Provide the [X, Y] coordinate of the cell's center where the given text is located.  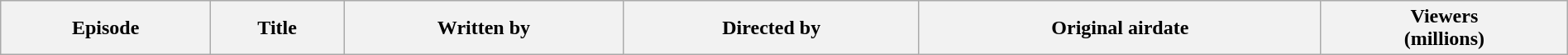
Written by [485, 28]
Directed by [771, 28]
Viewers(millions) [1444, 28]
Original airdate [1120, 28]
Title [278, 28]
Episode [106, 28]
